Detect which cell encompasses the target text, then output its [x, y] center coordinate. 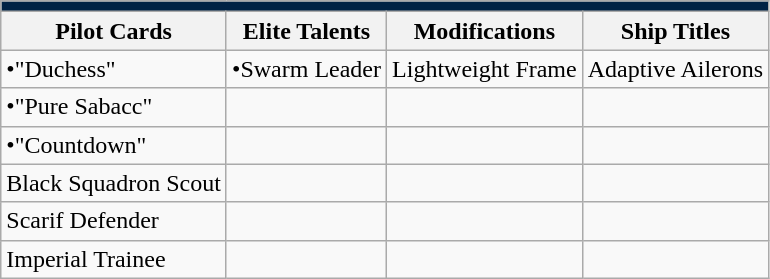
•"Countdown" [114, 145]
•Swarm Leader [306, 69]
Ship Titles [675, 31]
•"Pure Sabacc" [114, 107]
Pilot Cards [114, 31]
Lightweight Frame [485, 69]
Scarif Defender [114, 221]
•"Duchess" [114, 69]
Adaptive Ailerons [675, 69]
Modifications [485, 31]
Imperial Trainee [114, 259]
Elite Talents [306, 31]
Black Squadron Scout [114, 183]
